Locate the cell with the specified text and output its (x, y) center coordinate. 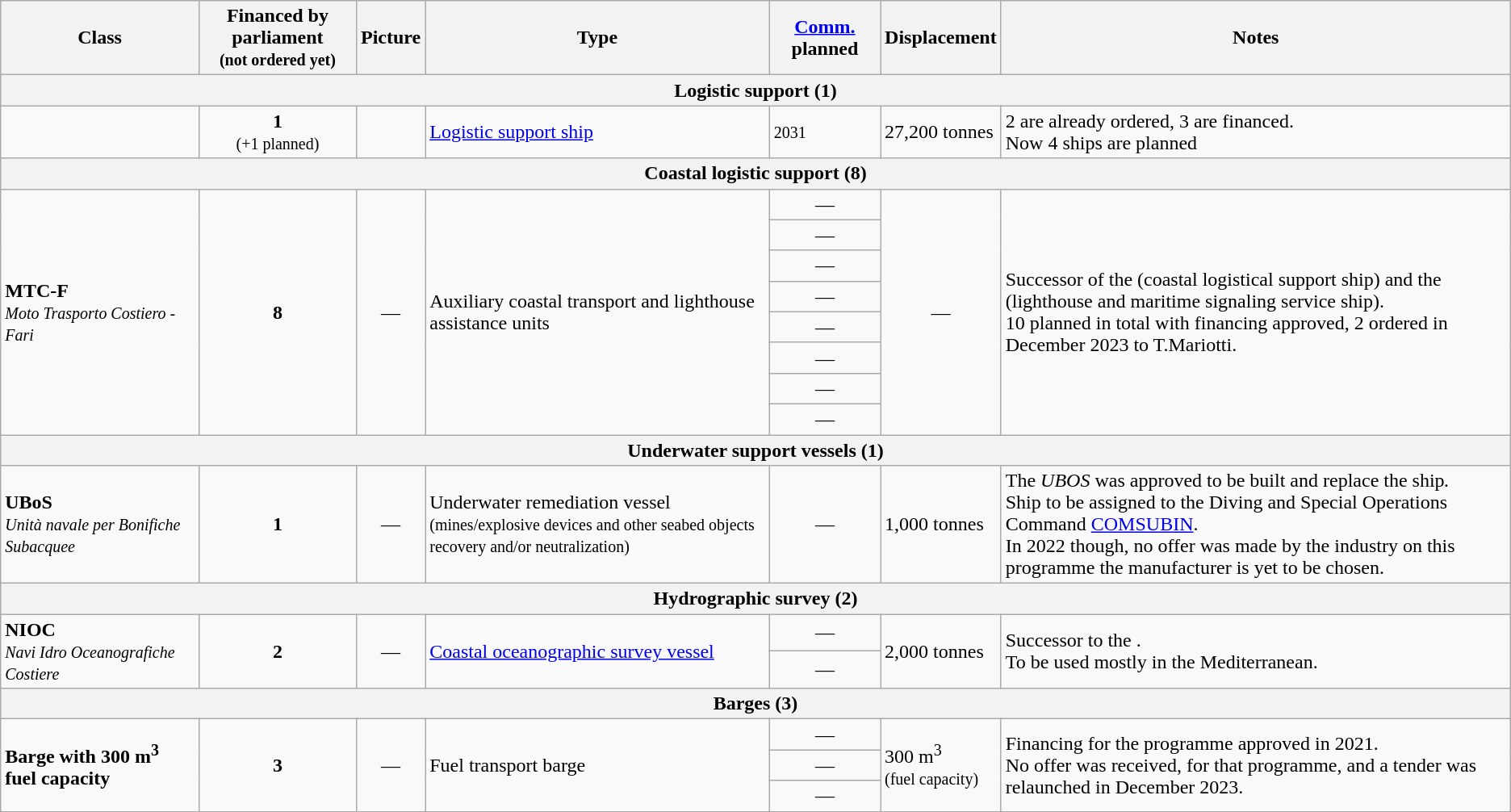
1(+1 planned) (278, 132)
1 (278, 525)
Underwater support vessels (1) (755, 450)
Notes (1256, 38)
Comm. planned (825, 38)
27,200 tonnes (941, 132)
NIOCNavi Idro Oceanografiche Costiere (100, 651)
Barge with 300 m3 fuel capacity (100, 765)
Logistic support ship (597, 132)
300 m3(fuel capacity) (941, 765)
2,000 tonnes (941, 651)
Type (597, 38)
Hydrographic survey (2) (755, 599)
Successor to the .To be used mostly in the Mediterranean. (1256, 651)
Financed by parliament(not ordered yet) (278, 38)
2031 (825, 132)
Auxiliary coastal transport and lighthouse assistance units (597, 312)
2 are already ordered, 3 are financed.Now 4 ships are planned (1256, 132)
MTC-FMoto Trasporto Costiero - Fari (100, 312)
Class (100, 38)
Coastal logistic support (8) (755, 174)
UBoSUnità navale per Bonifiche Subacquee (100, 525)
Barges (3) (755, 704)
Picture (391, 38)
Underwater remediation vessel(mines/explosive devices and other seabed objects recovery and/or neutralization) (597, 525)
3 (278, 765)
Logistic support (1) (755, 90)
Fuel transport barge (597, 765)
Financing for the programme approved in 2021.No offer was received, for that programme, and a tender was relaunched in December 2023. (1256, 765)
Displacement (941, 38)
1,000 tonnes (941, 525)
8 (278, 312)
Coastal oceanographic survey vessel (597, 651)
2 (278, 651)
